Search for the cell housing the specified text and yield its [x, y] center coordinate. 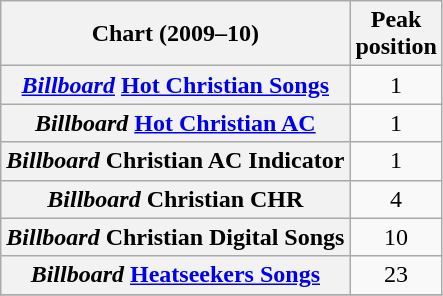
4 [396, 199]
Billboard Hot Christian AC [176, 123]
Billboard Christian AC Indicator [176, 161]
Chart (2009–10) [176, 34]
Billboard Hot Christian Songs [176, 85]
Billboard Christian Digital Songs [176, 237]
23 [396, 275]
10 [396, 237]
Peakposition [396, 34]
Billboard Christian CHR [176, 199]
Billboard Heatseekers Songs [176, 275]
